Capture the cell that displays the provided text and extract its [x, y] central coordinate. 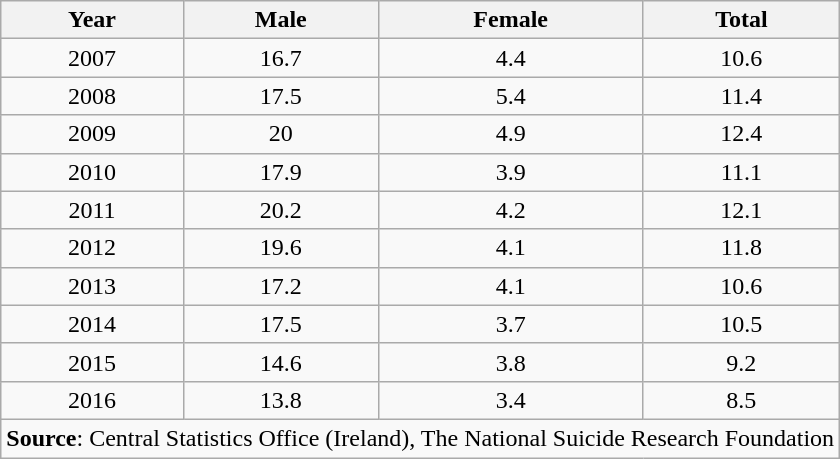
2008 [92, 96]
9.2 [741, 362]
4.4 [510, 58]
2010 [92, 172]
2011 [92, 210]
Female [510, 20]
12.1 [741, 210]
2014 [92, 324]
11.1 [741, 172]
2012 [92, 248]
8.5 [741, 400]
10.5 [741, 324]
4.9 [510, 134]
19.6 [280, 248]
3.9 [510, 172]
2007 [92, 58]
17.9 [280, 172]
11.8 [741, 248]
3.4 [510, 400]
13.8 [280, 400]
17.2 [280, 286]
Male [280, 20]
2013 [92, 286]
20.2 [280, 210]
5.4 [510, 96]
3.8 [510, 362]
2016 [92, 400]
3.7 [510, 324]
14.6 [280, 362]
2015 [92, 362]
Source: Central Statistics Office (Ireland), The National Suicide Research Foundation [420, 438]
4.2 [510, 210]
16.7 [280, 58]
Total [741, 20]
Year [92, 20]
2009 [92, 134]
12.4 [741, 134]
11.4 [741, 96]
20 [280, 134]
